Identify which cell holds the provided text, then report its (x, y) central coordinate. 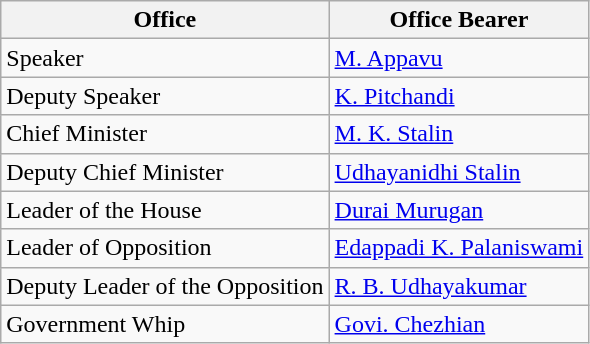
Durai Murugan (459, 210)
K. Pitchandi (459, 96)
Edappadi K. Palaniswami (459, 248)
Deputy Speaker (165, 96)
M. K. Stalin (459, 134)
Udhayanidhi Stalin (459, 172)
Speaker (165, 58)
Deputy Chief Minister (165, 172)
Office (165, 20)
Office Bearer (459, 20)
R. B. Udhayakumar (459, 286)
Chief Minister (165, 134)
M. Appavu (459, 58)
Leader of Opposition (165, 248)
Govi. Chezhian (459, 324)
Deputy Leader of the Opposition (165, 286)
Leader of the House (165, 210)
Government Whip (165, 324)
